Return (x, y) of the center of cell containing provided text 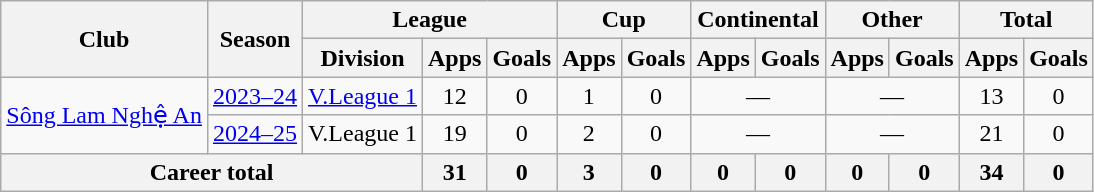
Division (363, 58)
1 (589, 96)
Club (104, 39)
2 (589, 134)
2023–24 (254, 96)
12 (454, 96)
31 (454, 172)
19 (454, 134)
Sông Lam Nghệ An (104, 115)
13 (991, 96)
Other (892, 20)
Cup (624, 20)
21 (991, 134)
2024–25 (254, 134)
Total (1026, 20)
Season (254, 39)
3 (589, 172)
Continental (758, 20)
Career total (212, 172)
League (430, 20)
34 (991, 172)
